Locate the cell with the specified text and output its (x, y) center coordinate. 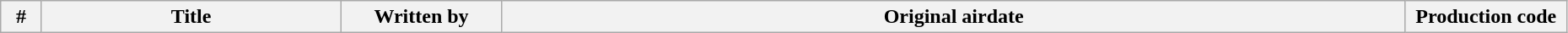
Written by (422, 17)
Original airdate (953, 17)
Title (191, 17)
Production code (1486, 17)
# (22, 17)
